Capture the cell that displays the provided text and extract its (X, Y) central coordinate. 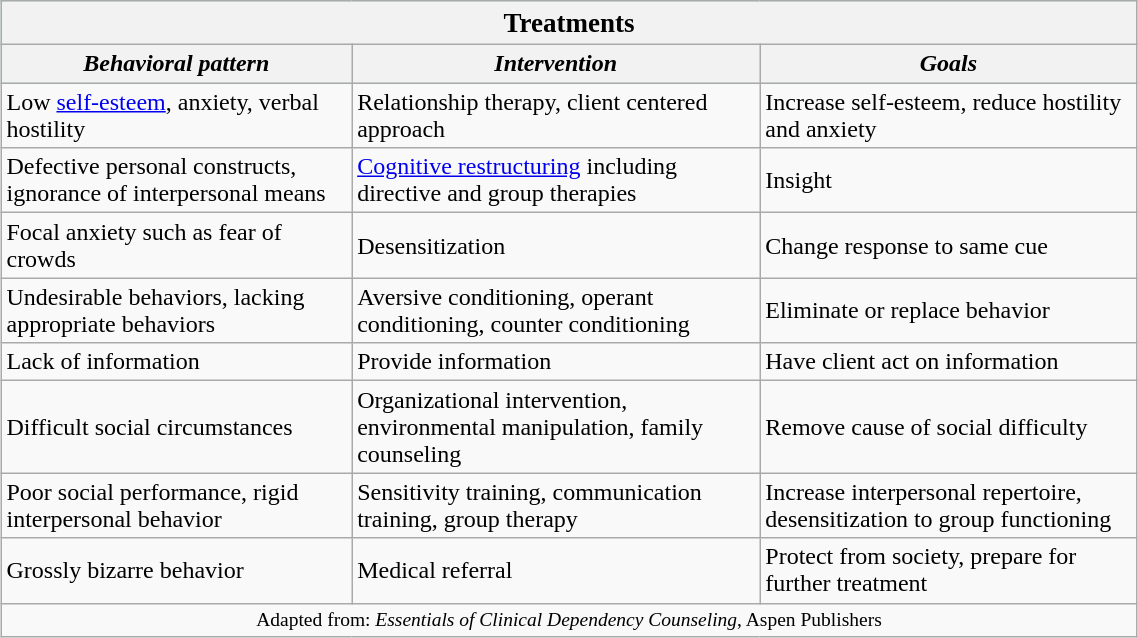
Sensitivity training, communication training, group therapy (556, 506)
Have client act on information (948, 362)
Eliminate or replace behavior (948, 310)
Undesirable behaviors, lacking appropriate behaviors (176, 310)
Poor social performance, rigid interpersonal behavior (176, 506)
Desensitization (556, 246)
Organizational intervention, environmental manipulation, family counseling (556, 427)
Remove cause of social difficulty (948, 427)
Protect from society, prepare for further treatment (948, 570)
Behavioral pattern (176, 64)
Cognitive restructuring including directive and group therapies (556, 180)
Relationship therapy, client centered approach (556, 116)
Intervention (556, 64)
Treatments (569, 23)
Insight (948, 180)
Medical referral (556, 570)
Difficult social circumstances (176, 427)
Change response to same cue (948, 246)
Defective personal constructs, ignorance of interpersonal means (176, 180)
Grossly bizarre behavior (176, 570)
Provide information (556, 362)
Lack of information (176, 362)
Increase interpersonal repertoire, desensitization to group functioning (948, 506)
Increase self-esteem, reduce hostility and anxiety (948, 116)
Goals (948, 64)
Focal anxiety such as fear of crowds (176, 246)
Aversive conditioning, operant conditioning, counter conditioning (556, 310)
Adapted from: Essentials of Clinical Dependency Counseling, Aspen Publishers (569, 620)
Low self-esteem, anxiety, verbal hostility (176, 116)
